Capture the cell that displays the provided text and extract its (x, y) central coordinate. 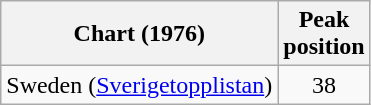
Sweden (Sverigetopplistan) (140, 85)
Chart (1976) (140, 34)
38 (324, 85)
Peakposition (324, 34)
